Return (x, y) of the center of cell containing provided text 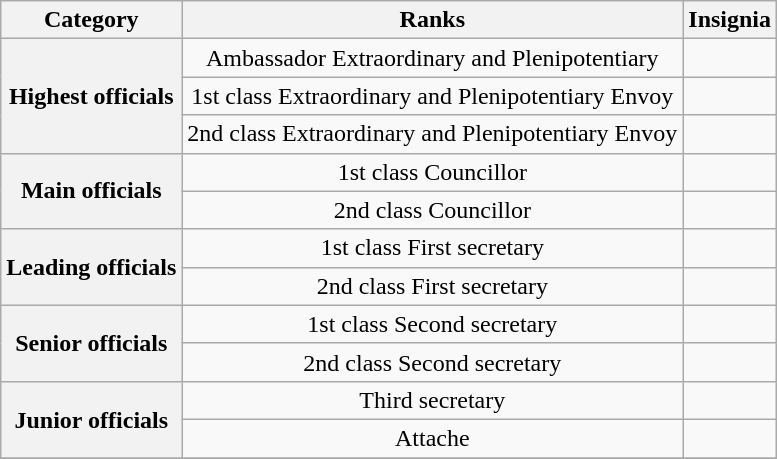
1st class Second secretary (432, 324)
2nd class Extraordinary and Plenipotentiary Envoy (432, 134)
Insignia (730, 20)
Ambassador Extraordinary and Plenipotentiary (432, 58)
Category (92, 20)
1st class Councillor (432, 172)
Attache (432, 438)
Main officials (92, 191)
1st class Extraordinary and Plenipotentiary Envoy (432, 96)
Junior officials (92, 419)
1st class First secretary (432, 248)
Ranks (432, 20)
2nd class First secretary (432, 286)
2nd class Councillor (432, 210)
Third secretary (432, 400)
2nd class Second secretary (432, 362)
Senior officials (92, 343)
Highest officials (92, 96)
Leading officials (92, 267)
